Detect which cell encompasses the target text, then output its [X, Y] center coordinate. 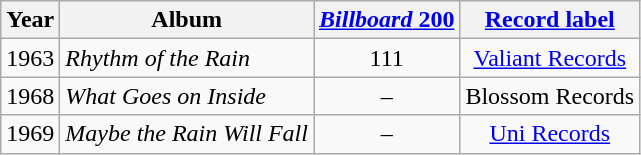
Rhythm of the Rain [187, 58]
Maybe the Rain Will Fall [187, 134]
Album [187, 20]
1968 [30, 96]
Year [30, 20]
1969 [30, 134]
What Goes on Inside [187, 96]
1963 [30, 58]
111 [387, 58]
Uni Records [550, 134]
Valiant Records [550, 58]
Blossom Records [550, 96]
Billboard 200 [387, 20]
Record label [550, 20]
